Identify which cell holds the provided text, then report its (x, y) central coordinate. 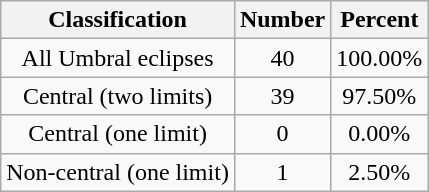
1 (282, 172)
Classification (118, 20)
Central (two limits) (118, 96)
97.50% (380, 96)
2.50% (380, 172)
Non-central (one limit) (118, 172)
0.00% (380, 134)
39 (282, 96)
All Umbral eclipses (118, 58)
0 (282, 134)
Number (282, 20)
Central (one limit) (118, 134)
100.00% (380, 58)
Percent (380, 20)
40 (282, 58)
